Provide the [x, y] coordinate of the cell's center where the given text is located.  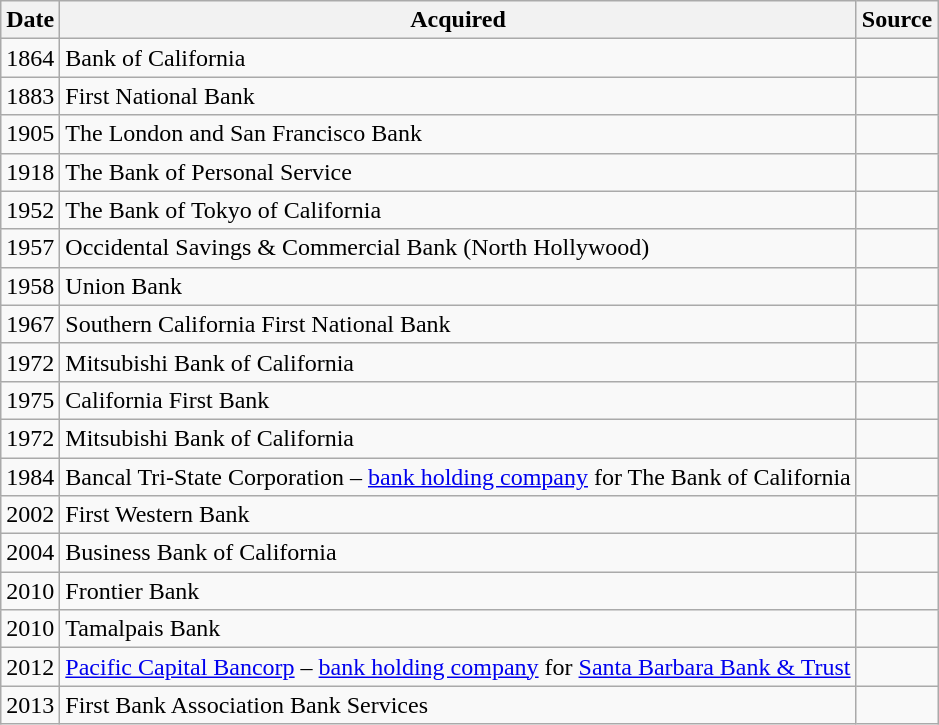
1984 [30, 477]
The Bank of Personal Service [458, 172]
First Bank Association Bank Services [458, 705]
1864 [30, 58]
Frontier Bank [458, 591]
Source [896, 20]
1967 [30, 324]
Date [30, 20]
Pacific Capital Bancorp – bank holding company for Santa Barbara Bank & Trust [458, 667]
Occidental Savings & Commercial Bank (North Hollywood) [458, 248]
1958 [30, 286]
Union Bank [458, 286]
Acquired [458, 20]
2012 [30, 667]
2004 [30, 553]
1957 [30, 248]
The London and San Francisco Bank [458, 134]
2002 [30, 515]
Business Bank of California [458, 553]
1952 [30, 210]
Bancal Tri-State Corporation – bank holding company for The Bank of California [458, 477]
1918 [30, 172]
1975 [30, 400]
First National Bank [458, 96]
Southern California First National Bank [458, 324]
1905 [30, 134]
First Western Bank [458, 515]
Bank of California [458, 58]
California First Bank [458, 400]
2013 [30, 705]
Tamalpais Bank [458, 629]
1883 [30, 96]
The Bank of Tokyo of California [458, 210]
